Return the [X, Y] coordinate for the center point of the cell that contains the specified text.  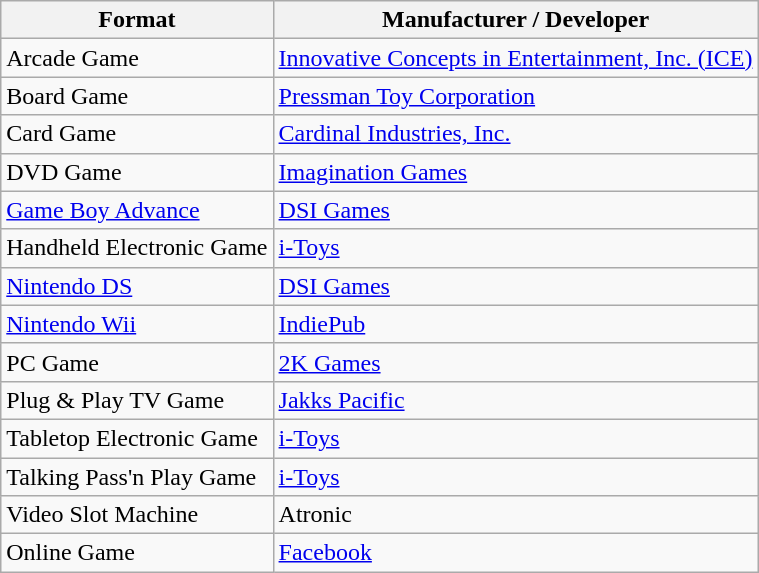
Cardinal Industries, Inc. [516, 134]
Game Boy Advance [137, 210]
Video Slot Machine [137, 515]
Board Game [137, 96]
Innovative Concepts in Entertainment, Inc. (ICE) [516, 58]
2K Games [516, 362]
Tabletop Electronic Game [137, 438]
Card Game [137, 134]
PC Game [137, 362]
Pressman Toy Corporation [516, 96]
Arcade Game [137, 58]
Nintendo DS [137, 286]
Jakks Pacific [516, 400]
Manufacturer / Developer [516, 20]
Plug & Play TV Game [137, 400]
Format [137, 20]
IndiePub [516, 324]
Atronic [516, 515]
Imagination Games [516, 172]
DVD Game [137, 172]
Facebook [516, 553]
Handheld Electronic Game [137, 248]
Talking Pass'n Play Game [137, 477]
Online Game [137, 553]
Nintendo Wii [137, 324]
